Identify which cell holds the provided text, then report its (X, Y) central coordinate. 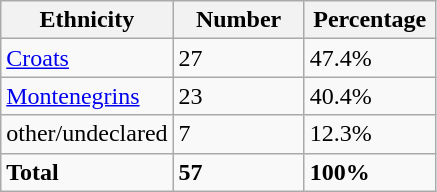
23 (238, 96)
Ethnicity (87, 20)
100% (370, 172)
12.3% (370, 134)
47.4% (370, 58)
Number (238, 20)
other/undeclared (87, 134)
Montenegrins (87, 96)
27 (238, 58)
Percentage (370, 20)
Croats (87, 58)
57 (238, 172)
7 (238, 134)
40.4% (370, 96)
Total (87, 172)
